Search for the cell housing the specified text and yield its [x, y] center coordinate. 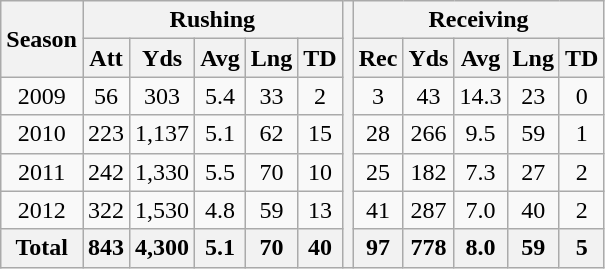
303 [162, 96]
266 [428, 134]
1,530 [162, 210]
322 [106, 210]
0 [581, 96]
2009 [42, 96]
4,300 [162, 248]
2011 [42, 172]
13 [320, 210]
3 [378, 96]
843 [106, 248]
41 [378, 210]
25 [378, 172]
242 [106, 172]
287 [428, 210]
778 [428, 248]
Total [42, 248]
56 [106, 96]
4.8 [220, 210]
8.0 [480, 248]
1,137 [162, 134]
7.0 [480, 210]
1,330 [162, 172]
223 [106, 134]
9.5 [480, 134]
Rushing [212, 20]
43 [428, 96]
1 [581, 134]
2010 [42, 134]
28 [378, 134]
Att [106, 58]
182 [428, 172]
10 [320, 172]
27 [533, 172]
5.5 [220, 172]
7.3 [480, 172]
14.3 [480, 96]
5 [581, 248]
15 [320, 134]
2012 [42, 210]
5.4 [220, 96]
Receiving [478, 20]
23 [533, 96]
33 [271, 96]
97 [378, 248]
Rec [378, 58]
Season [42, 39]
62 [271, 134]
